Identify which cell holds the provided text, then report its [x, y] central coordinate. 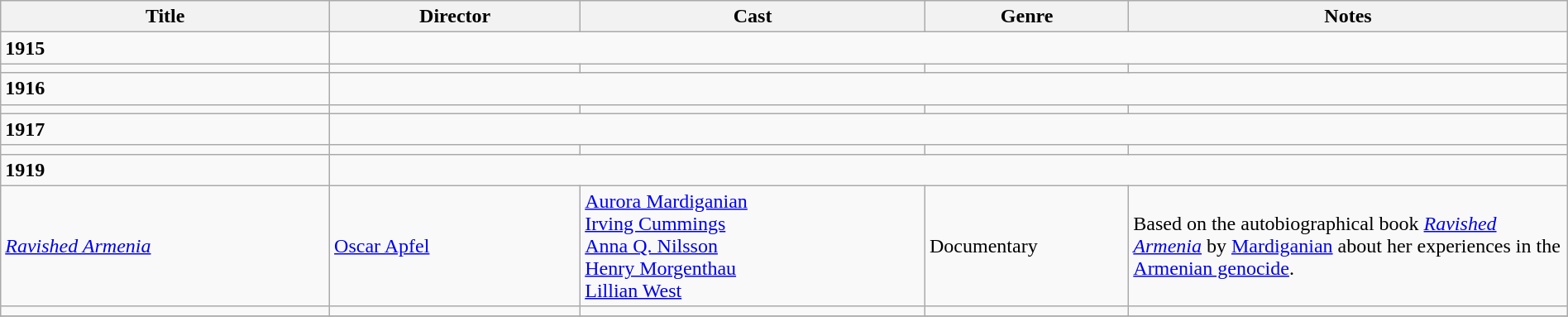
1916 [165, 89]
Cast [753, 17]
Title [165, 17]
Aurora MardiganianIrving CummingsAnna Q. NilssonHenry MorgenthauLillian West [753, 246]
Oscar Apfel [455, 246]
1919 [165, 170]
Based on the autobiographical book Ravished Armenia by Mardiganian about her experiences in the Armenian genocide. [1348, 246]
Director [455, 17]
Genre [1026, 17]
1917 [165, 129]
1915 [165, 48]
Notes [1348, 17]
Ravished Armenia [165, 246]
Documentary [1026, 246]
